Scan for the cell matching the given text and deliver its (X, Y) coordinate at center. 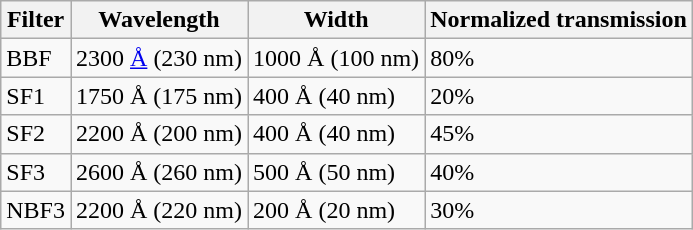
Wavelength (158, 20)
2300 Å (230 nm) (158, 58)
SF2 (36, 134)
NBF3 (36, 210)
2200 Å (200 nm) (158, 134)
2600 Å (260 nm) (158, 172)
20% (559, 96)
Width (336, 20)
1750 Å (175 nm) (158, 96)
40% (559, 172)
200 Å (20 nm) (336, 210)
45% (559, 134)
Normalized transmission (559, 20)
Filter (36, 20)
500 Å (50 nm) (336, 172)
BBF (36, 58)
SF1 (36, 96)
30% (559, 210)
1000 Å (100 nm) (336, 58)
2200 Å (220 nm) (158, 210)
SF3 (36, 172)
80% (559, 58)
